For the text-containing cell, return its midpoint in (x, y) coordinate format. 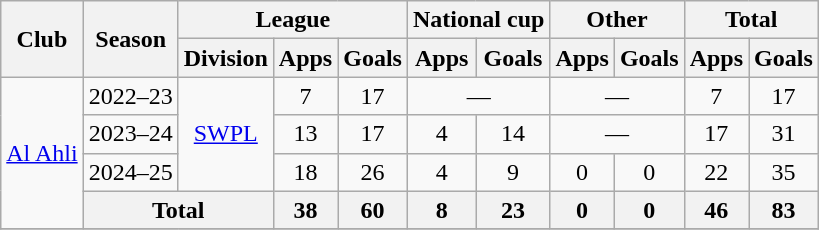
38 (305, 210)
13 (305, 134)
National cup (478, 20)
2022–23 (130, 96)
18 (305, 172)
Division (226, 58)
Al Ahli (42, 153)
83 (784, 210)
SWPL (226, 134)
46 (716, 210)
Other (617, 20)
31 (784, 134)
35 (784, 172)
23 (513, 210)
Season (130, 39)
60 (373, 210)
8 (441, 210)
9 (513, 172)
League (292, 20)
26 (373, 172)
Club (42, 39)
2023–24 (130, 134)
22 (716, 172)
2024–25 (130, 172)
14 (513, 134)
